Search for the cell housing the specified text and yield its (x, y) center coordinate. 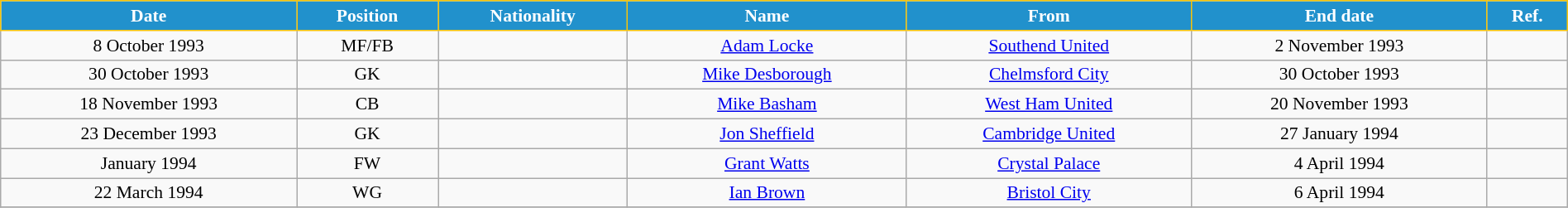
Southend United (1049, 46)
Adam Locke (767, 46)
MF/FB (367, 46)
Bristol City (1049, 193)
Nationality (533, 16)
West Ham United (1049, 104)
Chelmsford City (1049, 75)
January 1994 (149, 163)
CB (367, 104)
Jon Sheffield (767, 134)
6 April 1994 (1339, 193)
27 January 1994 (1339, 134)
FW (367, 163)
2 November 1993 (1339, 46)
8 October 1993 (149, 46)
22 March 1994 (149, 193)
Grant Watts (767, 163)
Crystal Palace (1049, 163)
Position (367, 16)
Cambridge United (1049, 134)
Mike Basham (767, 104)
Name (767, 16)
Ian Brown (767, 193)
End date (1339, 16)
23 December 1993 (149, 134)
Mike Desborough (767, 75)
WG (367, 193)
From (1049, 16)
Date (149, 16)
Ref. (1527, 16)
4 April 1994 (1339, 163)
20 November 1993 (1339, 104)
18 November 1993 (149, 104)
